Extract the (X, Y) coordinate from the center of the cell holding the provided text.  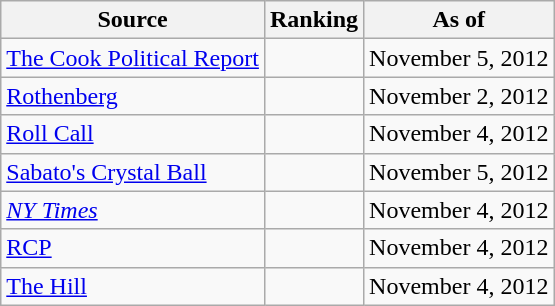
Rothenberg (133, 96)
The Cook Political Report (133, 58)
Sabato's Crystal Ball (133, 172)
Source (133, 20)
NY Times (133, 210)
RCP (133, 248)
Roll Call (133, 134)
The Hill (133, 286)
As of (459, 20)
November 2, 2012 (459, 96)
Ranking (314, 20)
